Return [X, Y] of the center of cell containing provided text 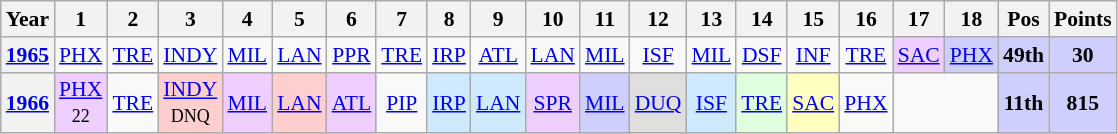
4 [247, 19]
17 [919, 19]
1 [80, 19]
3 [190, 19]
14 [762, 19]
5 [299, 19]
11 [605, 19]
13 [712, 19]
INDYDNQ [190, 102]
SPR [552, 102]
INDY [190, 55]
DUQ [658, 102]
9 [498, 19]
6 [352, 19]
PIP [402, 102]
7 [402, 19]
30 [1083, 55]
1966 [28, 102]
Points [1083, 19]
Pos [1024, 19]
10 [552, 19]
18 [972, 19]
1965 [28, 55]
Year [28, 19]
INF [813, 55]
49th [1024, 55]
2 [132, 19]
16 [866, 19]
12 [658, 19]
15 [813, 19]
DSF [762, 55]
11th [1024, 102]
PPR [352, 55]
PHX22 [80, 102]
815 [1083, 102]
8 [449, 19]
